Locate the cell with the specified text and output its [X, Y] center coordinate. 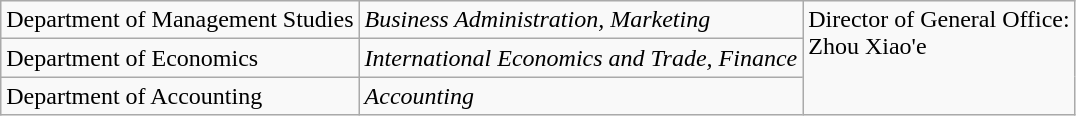
Department of Economics [180, 58]
Director of General Office:Zhou Xiao'e [939, 58]
Department of Accounting [180, 96]
International Economics and Trade, Finance [581, 58]
Department of Management Studies [180, 20]
Business Administration, Marketing [581, 20]
Accounting [581, 96]
